Scan for the cell matching the given text and deliver its (X, Y) coordinate at center. 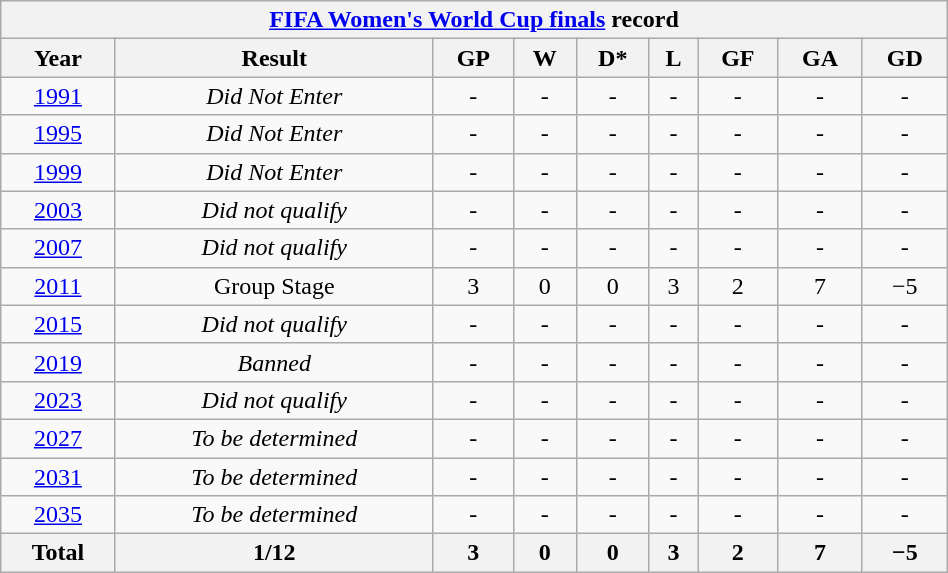
GP (473, 58)
GD (904, 58)
GA (820, 58)
Banned (274, 362)
D* (612, 58)
Group Stage (274, 286)
1/12 (274, 553)
2011 (58, 286)
2019 (58, 362)
Total (58, 553)
W (544, 58)
2007 (58, 248)
2031 (58, 477)
2023 (58, 400)
1999 (58, 172)
Year (58, 58)
GF (738, 58)
2027 (58, 438)
2035 (58, 515)
1991 (58, 96)
2015 (58, 324)
FIFA Women's World Cup finals record (474, 20)
L (674, 58)
1995 (58, 134)
2003 (58, 210)
Result (274, 58)
